From the cell containing the given text, extract its center point as (X, Y) coordinate. 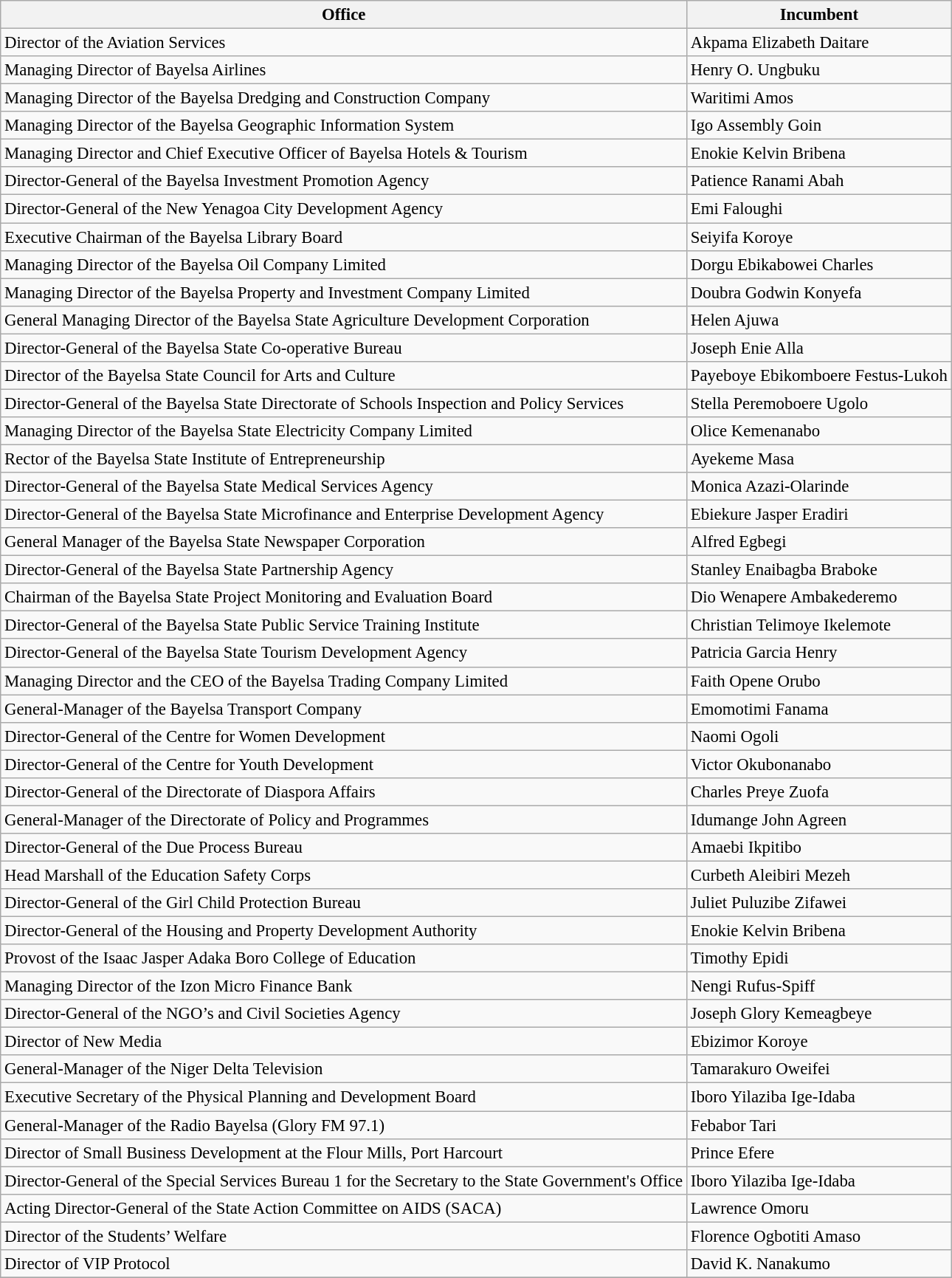
Idumange John Agreen (819, 820)
Director of Small Business Development at the Flour Mills, Port Harcourt (344, 1152)
Ebiekure Jasper Eradiri (819, 515)
Executive Chairman of the Bayelsa Library Board (344, 237)
Director-General of the Bayelsa State Directorate of Schools Inspection and Policy Services (344, 403)
Director-General of the Bayelsa State Tourism Development Agency (344, 653)
Stanley Enaibagba Braboke (819, 570)
Henry O. Ungbuku (819, 70)
Timothy Epidi (819, 958)
Managing Director of the Bayelsa Geographic Information System (344, 126)
Nengi Rufus-Spiff (819, 986)
David K. Nanakumo (819, 1264)
Managing Director of the Bayelsa State Electricity Company Limited (344, 431)
Managing Director of the Bayelsa Oil Company Limited (344, 264)
Amaebi Ikpitibo (819, 848)
Director-General of the Bayelsa Investment Promotion Agency (344, 181)
Director of the Bayelsa State Council for Arts and Culture (344, 376)
Dorgu Ebikabowei Charles (819, 264)
Managing Director and Chief Executive Officer of Bayelsa Hotels & Tourism (344, 154)
Ebizimor Koroye (819, 1042)
Managing Director of the Bayelsa Property and Investment Company Limited (344, 292)
Director-General of the Centre for Women Development (344, 736)
Patricia Garcia Henry (819, 653)
Director-General of the Bayelsa State Medical Services Agency (344, 487)
Olice Kemenanabo (819, 431)
Acting Director-General of the State Action Committee on AIDS (SACA) (344, 1208)
Monica Azazi-Olarinde (819, 487)
Ayekeme Masa (819, 458)
General Manager of the Bayelsa State Newspaper Corporation (344, 542)
General-Manager of the Directorate of Policy and Programmes (344, 820)
Head Marshall of the Education Safety Corps (344, 875)
Director-General of the Special Services Bureau 1 for the Secretary to the State Government's Office (344, 1181)
Provost of the Isaac Jasper Adaka Boro College of Education (344, 958)
Stella Peremoboere Ugolo (819, 403)
General-Manager of the Niger Delta Television (344, 1070)
Managing Director of the Bayelsa Dredging and Construction Company (344, 98)
Emomotimi Fanama (819, 709)
Patience Ranami Abah (819, 181)
Helen Ajuwa (819, 320)
Managing Director of the Izon Micro Finance Bank (344, 986)
Director of VIP Protocol (344, 1264)
Igo Assembly Goin (819, 126)
Prince Efere (819, 1152)
Rector of the Bayelsa State Institute of Entrepreneurship (344, 458)
Managing Director and the CEO of the Bayelsa Trading Company Limited (344, 681)
Seiyifa Koroye (819, 237)
Charles Preye Zuofa (819, 792)
Doubra Godwin Konyefa (819, 292)
Curbeth Aleibiri Mezeh (819, 875)
General Managing Director of the Bayelsa State Agriculture Development Corporation (344, 320)
General-Manager of the Bayelsa Transport Company (344, 709)
Akpama Elizabeth Daitare (819, 43)
Alfred Egbegi (819, 542)
Payeboye Ebikomboere Festus-Lukoh (819, 376)
Victor Okubonanabo (819, 764)
Director of the Students’ Welfare (344, 1236)
Emi Faloughi (819, 209)
Faith Opene Orubo (819, 681)
General-Manager of the Radio Bayelsa (Glory FM 97.1) (344, 1125)
Director-General of the Bayelsa State Partnership Agency (344, 570)
Febabor Tari (819, 1125)
Dio Wenapere Ambakederemo (819, 597)
Director-General of the Girl Child Protection Bureau (344, 903)
Director-General of the Bayelsa State Public Service Training Institute (344, 625)
Director of the Aviation Services (344, 43)
Director-General of the Bayelsa State Microfinance and Enterprise Development Agency (344, 515)
Director of New Media (344, 1042)
Christian Telimoye Ikelemote (819, 625)
Tamarakuro Oweifei (819, 1070)
Director-General of the Due Process Bureau (344, 848)
Managing Director of Bayelsa Airlines (344, 70)
Director-General of the Bayelsa State Co-operative Bureau (344, 348)
Incumbent (819, 15)
Director-General of the Directorate of Diaspora Affairs (344, 792)
Director-General of the Centre for Youth Development (344, 764)
Director-General of the New Yenagoa City Development Agency (344, 209)
Lawrence Omoru (819, 1208)
Chairman of the Bayelsa State Project Monitoring and Evaluation Board (344, 597)
Director-General of the Housing and Property Development Authority (344, 931)
Joseph Enie Alla (819, 348)
Executive Secretary of the Physical Planning and Development Board (344, 1097)
Naomi Ogoli (819, 736)
Joseph Glory Kemeagbeye (819, 1014)
Juliet Puluzibe Zifawei (819, 903)
Florence Ogbotiti Amaso (819, 1236)
Waritimi Amos (819, 98)
Office (344, 15)
Director-General of the NGO’s and Civil Societies Agency (344, 1014)
